Capture the cell that displays the provided text and extract its [X, Y] central coordinate. 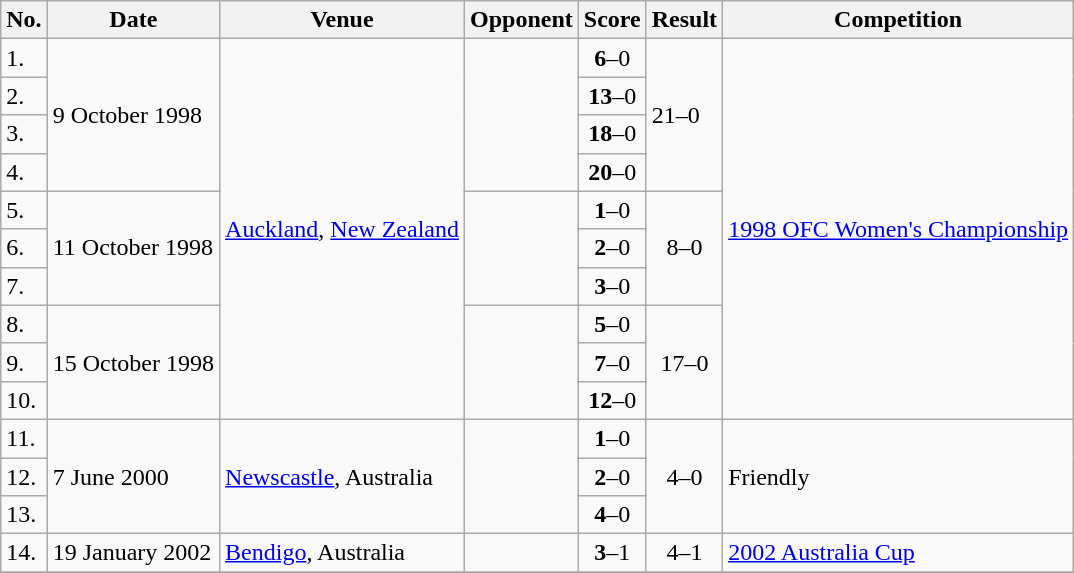
7–0 [612, 362]
2002 Australia Cup [898, 553]
2. [24, 96]
1. [24, 58]
9. [24, 362]
3. [24, 134]
Result [684, 20]
12. [24, 477]
9 October 1998 [133, 115]
6–0 [612, 58]
Bendigo, Australia [342, 553]
21–0 [684, 115]
13. [24, 515]
Newscastle, Australia [342, 476]
Opponent [521, 20]
7 June 2000 [133, 476]
17–0 [684, 362]
Score [612, 20]
14. [24, 553]
11 October 1998 [133, 248]
Competition [898, 20]
5. [24, 210]
Venue [342, 20]
19 January 2002 [133, 553]
13–0 [612, 96]
8. [24, 324]
11. [24, 438]
1998 OFC Women's Championship [898, 230]
10. [24, 400]
3–0 [612, 286]
Date [133, 20]
12–0 [612, 400]
7. [24, 286]
No. [24, 20]
Friendly [898, 476]
6. [24, 248]
Auckland, New Zealand [342, 230]
18–0 [612, 134]
3–1 [612, 553]
8–0 [684, 248]
20–0 [612, 172]
5–0 [612, 324]
4. [24, 172]
15 October 1998 [133, 362]
4–1 [684, 553]
